Extract the [x, y] coordinate from the center of the cell holding the provided text.  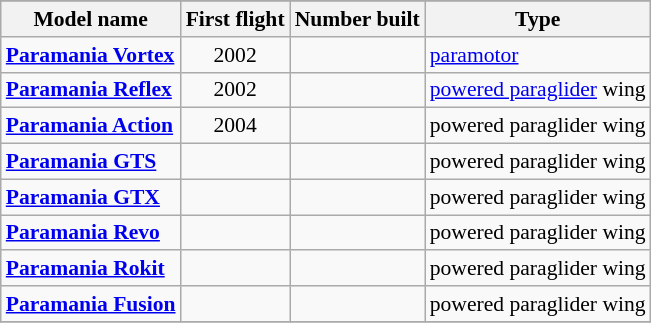
First flight [236, 19]
Paramania Fusion [91, 304]
Paramania Action [91, 126]
Paramania Vortex [91, 55]
Paramania Reflex [91, 90]
Type [538, 19]
Model name [91, 19]
Paramania GTS [91, 162]
2004 [236, 126]
Paramania Revo [91, 233]
Number built [358, 19]
Paramania GTX [91, 197]
Paramania Rokit [91, 269]
paramotor [538, 55]
